Determine the (x, y) coordinate at the center of the cell enclosing the given text.  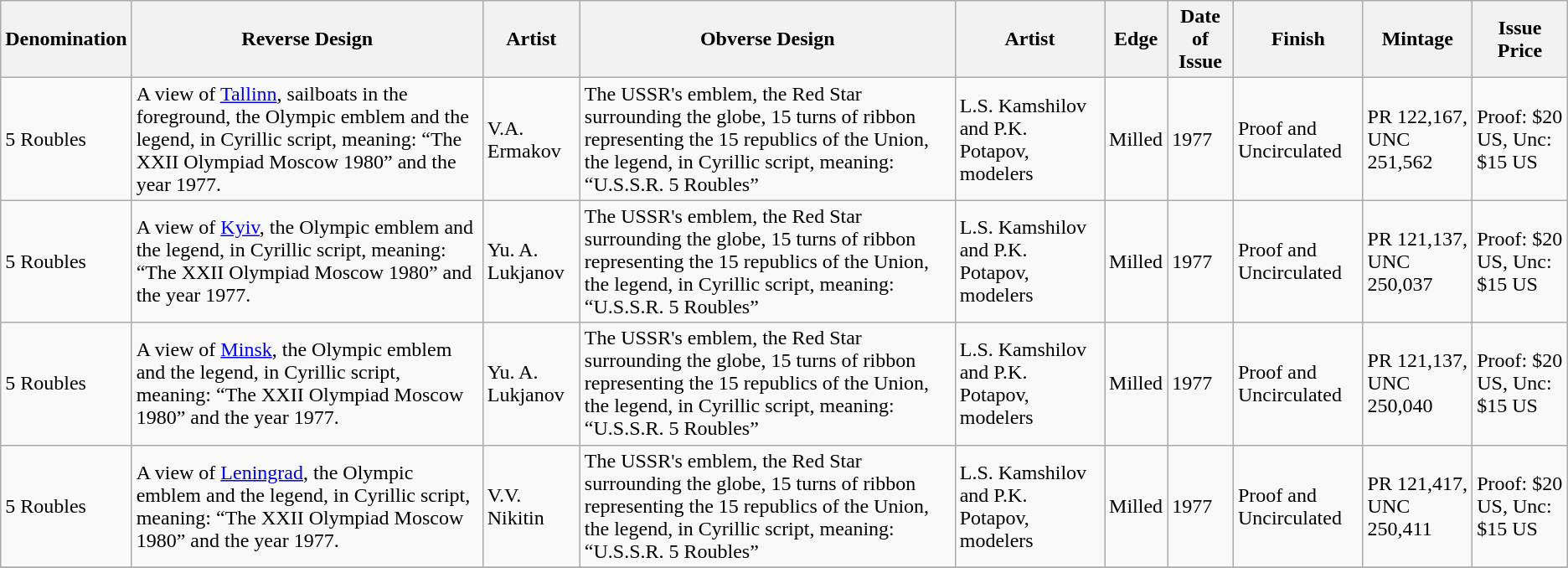
PR 122,167, UNC 251,562 (1417, 139)
Mintage (1417, 39)
V.V. Nikitin (531, 506)
Reverse Design (307, 39)
Obverse Design (767, 39)
A view of Kyiv, the Olympic emblem and the legend, in Cyrillic script, meaning: “The XXII Olympiad Moscow 1980” and the year 1977. (307, 261)
V.A. Ermakov (531, 139)
PR 121,137, UNC 250,040 (1417, 384)
Denomination (66, 39)
Finish (1298, 39)
Date of Issue (1201, 39)
Issue Price (1520, 39)
Edge (1136, 39)
A view of Minsk, the Olympic emblem and the legend, in Cyrillic script, meaning: “The XXII Olympiad Moscow 1980” and the year 1977. (307, 384)
PR 121,137, UNC 250,037 (1417, 261)
A view of Leningrad, the Olympic emblem and the legend, in Cyrillic script, meaning: “The XXII Olympiad Moscow 1980” and the year 1977. (307, 506)
PR 121,417, UNC 250,411 (1417, 506)
